Identify which cell holds the provided text, then report its (X, Y) central coordinate. 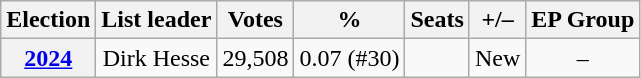
– (583, 58)
Votes (256, 20)
+/– (497, 20)
% (350, 20)
Election (48, 20)
Seats (437, 20)
Dirk Hesse (156, 58)
2024 (48, 58)
EP Group (583, 20)
29,508 (256, 58)
0.07 (#30) (350, 58)
New (497, 58)
List leader (156, 20)
